Return [X, Y] of the center of cell containing provided text 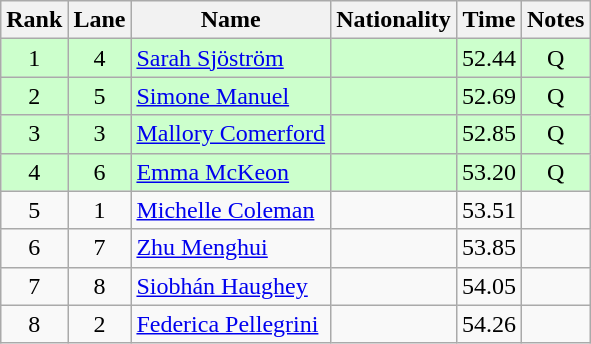
52.85 [488, 134]
Notes [555, 20]
Sarah Sjöström [231, 58]
53.20 [488, 172]
Siobhán Haughey [231, 286]
52.44 [488, 58]
Rank [34, 20]
52.69 [488, 96]
Nationality [394, 20]
54.05 [488, 286]
Federica Pellegrini [231, 324]
Zhu Menghui [231, 248]
Emma McKeon [231, 172]
Name [231, 20]
Simone Manuel [231, 96]
Time [488, 20]
Lane [100, 20]
54.26 [488, 324]
Michelle Coleman [231, 210]
53.51 [488, 210]
53.85 [488, 248]
Mallory Comerford [231, 134]
